From the cell containing the given text, extract its center point as [X, Y] coordinate. 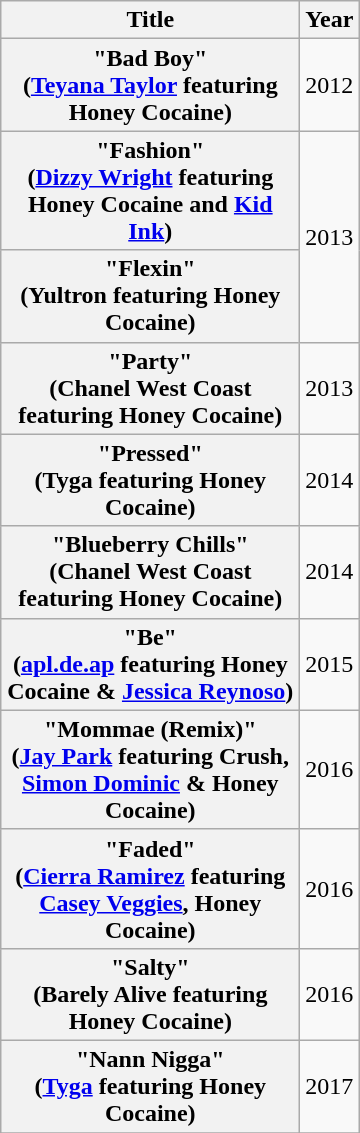
Year [330, 20]
"Faded" (Cierra Ramirez featuring Casey Veggies, Honey Cocaine) [150, 888]
"Nann Nigga"(Tyga featuring Honey Cocaine) [150, 1086]
"Mommae (Remix)"(Jay Park featuring Crush, Simon Dominic & Honey Cocaine) [150, 770]
2012 [330, 85]
"Party"(Chanel West Coast featuring Honey Cocaine) [150, 388]
2015 [330, 664]
"Blueberry Chills"(Chanel West Coast featuring Honey Cocaine) [150, 572]
"Salty"(Barely Alive featuring Honey Cocaine) [150, 994]
2017 [330, 1086]
"Fashion"(Dizzy Wright featuring Honey Cocaine and Kid Ink) [150, 190]
"Bad Boy"(Teyana Taylor featuring Honey Cocaine) [150, 85]
Title [150, 20]
"Pressed"(Tyga featuring Honey Cocaine) [150, 480]
"Be"(apl.de.ap featuring Honey Cocaine & Jessica Reynoso) [150, 664]
"Flexin"(Yultron featuring Honey Cocaine) [150, 296]
